Identify which cell holds the provided text, then report its (x, y) central coordinate. 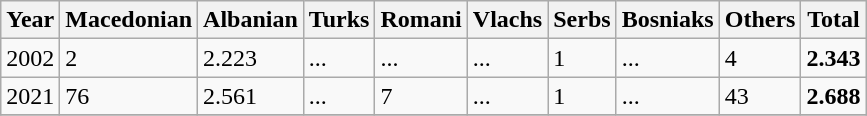
2.223 (251, 58)
Serbs (582, 20)
Total (834, 20)
7 (421, 96)
4 (760, 58)
Bosniaks (668, 20)
2002 (30, 58)
2 (129, 58)
2021 (30, 96)
Vlachs (507, 20)
2.561 (251, 96)
Turks (339, 20)
Romani (421, 20)
Albanian (251, 20)
76 (129, 96)
43 (760, 96)
Year (30, 20)
Others (760, 20)
2.688 (834, 96)
2.343 (834, 58)
Macedonian (129, 20)
